Return the [x, y] coordinate for the center point of the cell that contains the specified text.  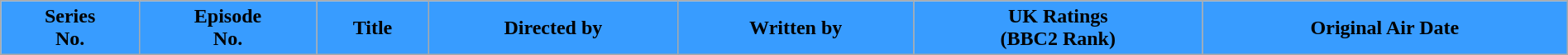
Directed by [552, 28]
Title [373, 28]
EpisodeNo. [227, 28]
SeriesNo. [70, 28]
Written by [796, 28]
UK Ratings(BBC2 Rank) [1058, 28]
Original Air Date [1385, 28]
